Pinpoint the cell where the given text exists, returning its (X, Y) midpoint coordinate. 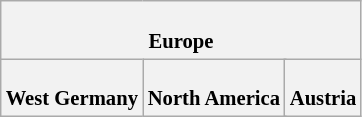
West Germany (72, 87)
Europe (181, 29)
Austria (323, 87)
North America (214, 87)
